Search for the cell housing the specified text and yield its (x, y) center coordinate. 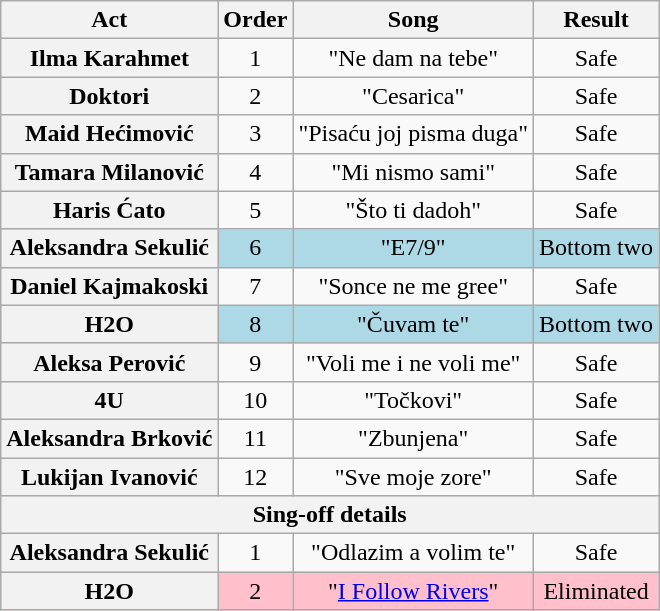
"I Follow Rivers" (414, 591)
4U (110, 400)
Aleksandra Brković (110, 438)
Act (110, 20)
Sing-off details (330, 515)
Maid Hećimović (110, 134)
"Što ti dadoh" (414, 210)
8 (256, 324)
11 (256, 438)
Tamara Milanović (110, 172)
Ilma Karahmet (110, 58)
"Ne dam na tebe" (414, 58)
Doktori (110, 96)
"Cesarica" (414, 96)
"Sonce ne me gree" (414, 286)
"E7/9" (414, 248)
"Čuvam te" (414, 324)
Daniel Kajmakoski (110, 286)
4 (256, 172)
Haris Ćato (110, 210)
"Sve moje zore" (414, 477)
7 (256, 286)
Result (596, 20)
Order (256, 20)
5 (256, 210)
"Točkovi" (414, 400)
9 (256, 362)
"Mi nismo sami" (414, 172)
3 (256, 134)
Lukijan Ivanović (110, 477)
Song (414, 20)
"Voli me i ne voli me" (414, 362)
12 (256, 477)
Aleksa Perović (110, 362)
10 (256, 400)
"Pisaću joj pisma duga" (414, 134)
"Odlazim a volim te" (414, 553)
"Zbunjena" (414, 438)
6 (256, 248)
Eliminated (596, 591)
